Provide the (x, y) coordinate of the cell's center where the given text is located.  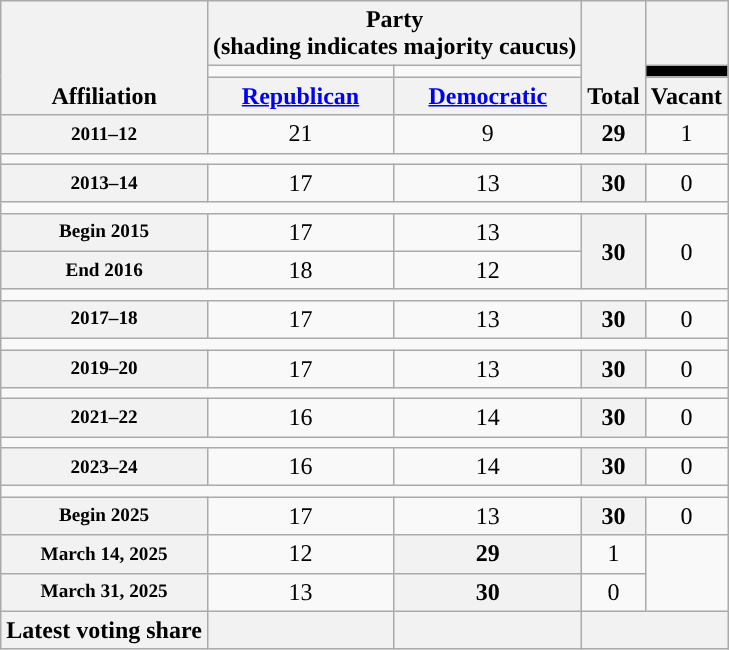
End 2016 (104, 270)
Total (614, 58)
Party (shading indicates majority caucus) (394, 34)
Republican (300, 96)
2019–20 (104, 369)
March 14, 2025 (104, 554)
Democratic (488, 96)
2021–22 (104, 418)
21 (300, 134)
2023–24 (104, 467)
2011–12 (104, 134)
Begin 2015 (104, 232)
Begin 2025 (104, 516)
9 (488, 134)
2017–18 (104, 319)
Affiliation (104, 58)
Vacant (686, 96)
18 (300, 270)
2013–14 (104, 183)
March 31, 2025 (104, 592)
Latest voting share (104, 630)
